Provide the [x, y] coordinate of the cell's center where the given text is located.  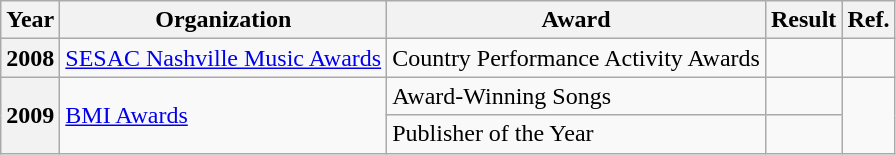
Publisher of the Year [576, 134]
2009 [30, 115]
SESAC Nashville Music Awards [224, 58]
Award [576, 20]
BMI Awards [224, 115]
2008 [30, 58]
Organization [224, 20]
Result [803, 20]
Country Performance Activity Awards [576, 58]
Award-Winning Songs [576, 96]
Year [30, 20]
Ref. [868, 20]
